From the cell containing the given text, extract its center point as (x, y) coordinate. 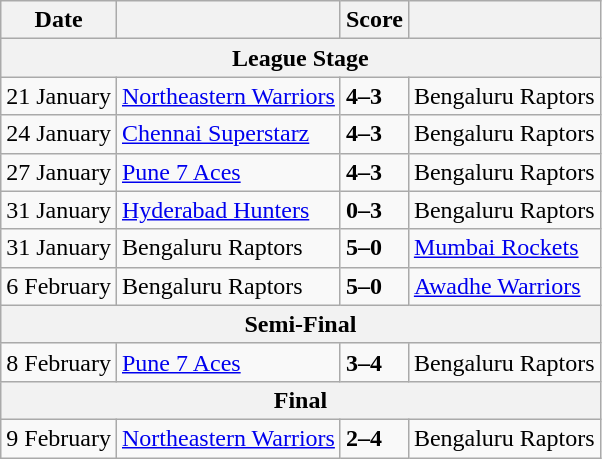
Score (374, 20)
0–3 (374, 210)
9 February (59, 438)
Semi-Final (300, 324)
6 February (59, 286)
Awadhe Warriors (504, 286)
Mumbai Rockets (504, 248)
League Stage (300, 58)
Date (59, 20)
27 January (59, 172)
Final (300, 400)
21 January (59, 96)
Chennai Superstarz (228, 134)
8 February (59, 362)
Hyderabad Hunters (228, 210)
2–4 (374, 438)
3–4 (374, 362)
24 January (59, 134)
